Locate the cell with the specified text and output its [X, Y] center coordinate. 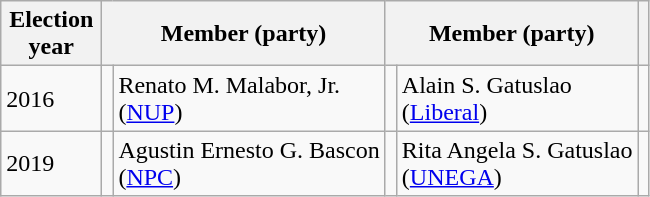
2019 [52, 164]
Alain S. Gatuslao(Liberal) [517, 98]
Electionyear [52, 34]
Rita Angela S. Gatuslao(UNEGA) [517, 164]
Renato M. Malabor, Jr.(NUP) [249, 98]
2016 [52, 98]
Agustin Ernesto G. Bascon(NPC) [249, 164]
